Pinpoint the cell where the given text exists, returning its [X, Y] midpoint coordinate. 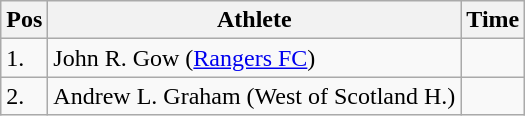
Pos [24, 20]
2. [24, 96]
Athlete [254, 20]
1. [24, 58]
Andrew L. Graham (West of Scotland H.) [254, 96]
Time [493, 20]
John R. Gow (Rangers FC) [254, 58]
